Output the (x, y) coordinate of the center of the cell containing the given text.  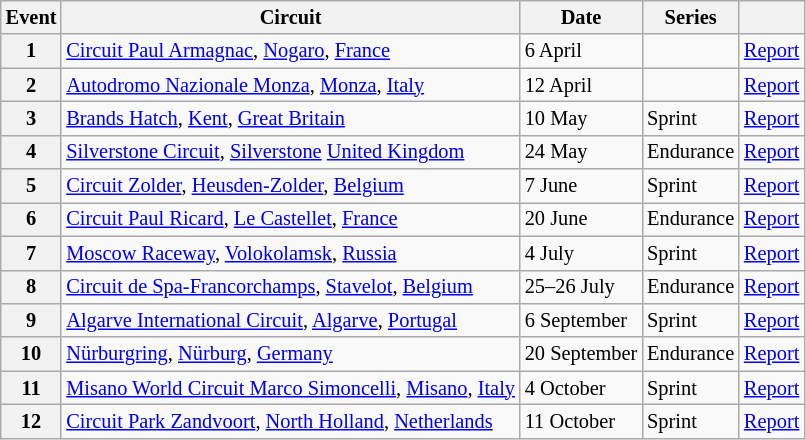
Date (581, 17)
25–26 July (581, 287)
Circuit Zolder, Heusden-Zolder, Belgium (290, 186)
20 September (581, 354)
Nürburgring, Nürburg, Germany (290, 354)
Circuit de Spa-Francorchamps, Stavelot, Belgium (290, 287)
6 September (581, 320)
4 (32, 152)
2 (32, 85)
7 June (581, 186)
10 May (581, 118)
11 October (581, 421)
4 July (581, 253)
4 October (581, 388)
3 (32, 118)
Algarve International Circuit, Algarve, Portugal (290, 320)
5 (32, 186)
20 June (581, 219)
Circuit Paul Armagnac, Nogaro, France (290, 51)
10 (32, 354)
9 (32, 320)
Series (690, 17)
Circuit Paul Ricard, Le Castellet, France (290, 219)
11 (32, 388)
Misano World Circuit Marco Simoncelli, Misano, Italy (290, 388)
6 April (581, 51)
7 (32, 253)
12 (32, 421)
Moscow Raceway, Volokolamsk, Russia (290, 253)
8 (32, 287)
Silverstone Circuit, Silverstone United Kingdom (290, 152)
Event (32, 17)
Circuit (290, 17)
Autodromo Nazionale Monza, Monza, Italy (290, 85)
1 (32, 51)
6 (32, 219)
12 April (581, 85)
Brands Hatch, Kent, Great Britain (290, 118)
24 May (581, 152)
Circuit Park Zandvoort, North Holland, Netherlands (290, 421)
